From the cell containing the given text, extract its center point as (X, Y) coordinate. 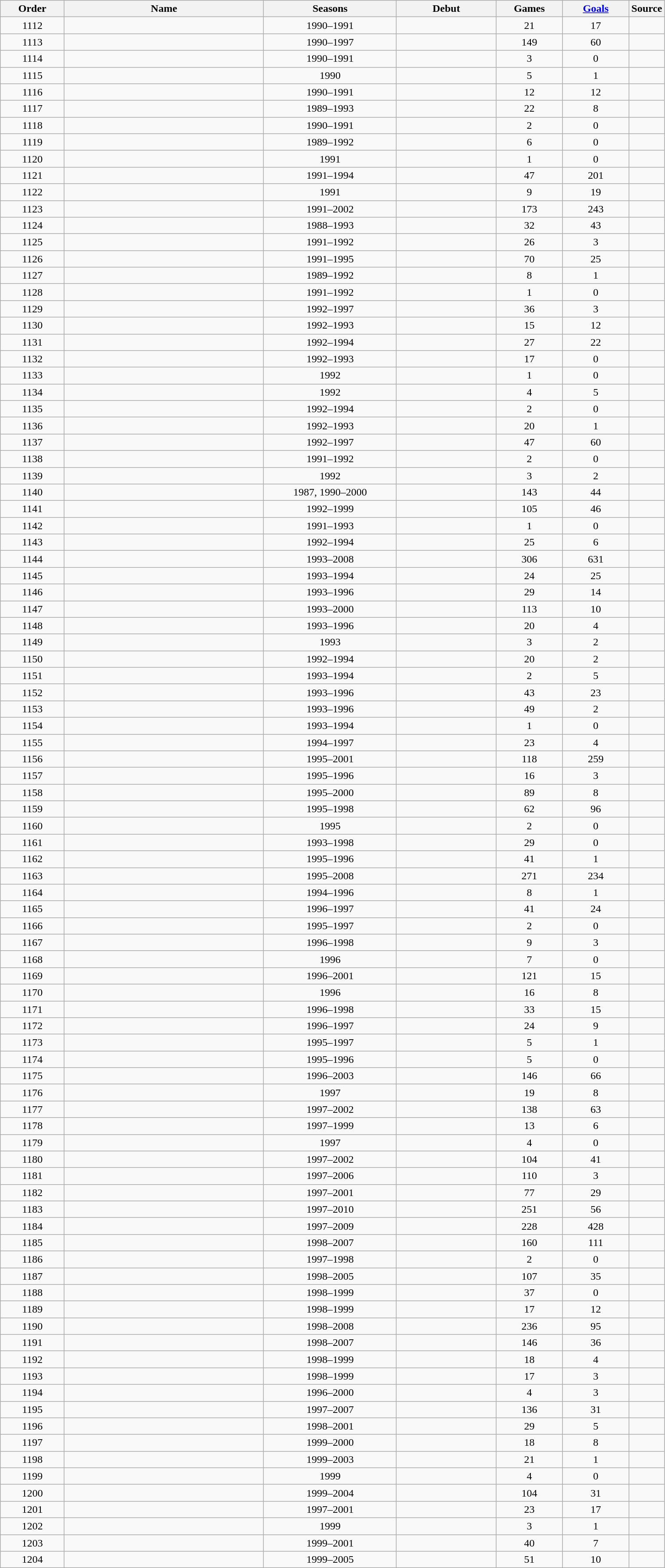
1189 (32, 1310)
44 (596, 492)
1989–1993 (330, 109)
1998–2005 (330, 1276)
1172 (32, 1026)
1132 (32, 359)
1129 (32, 309)
1158 (32, 793)
66 (596, 1076)
1168 (32, 959)
1124 (32, 226)
428 (596, 1226)
37 (530, 1293)
1136 (32, 425)
Games (530, 9)
1196 (32, 1426)
Debut (446, 9)
1992–1999 (330, 509)
1997–1999 (330, 1126)
1144 (32, 559)
1204 (32, 1560)
1170 (32, 992)
1145 (32, 576)
1167 (32, 942)
62 (530, 809)
1169 (32, 976)
1190 (32, 1326)
1988–1993 (330, 226)
70 (530, 259)
1188 (32, 1293)
1149 (32, 642)
228 (530, 1226)
236 (530, 1326)
1991–1995 (330, 259)
1113 (32, 42)
1126 (32, 259)
1112 (32, 25)
1119 (32, 142)
136 (530, 1409)
1131 (32, 342)
1118 (32, 125)
33 (530, 1009)
201 (596, 175)
1171 (32, 1009)
111 (596, 1242)
1192 (32, 1359)
35 (596, 1276)
1995–1998 (330, 809)
26 (530, 242)
Source (647, 9)
1997–2010 (330, 1209)
1191 (32, 1343)
46 (596, 509)
1161 (32, 842)
1991–2002 (330, 209)
32 (530, 226)
1147 (32, 609)
1199 (32, 1476)
Name (164, 9)
1195 (32, 1409)
1165 (32, 909)
1141 (32, 509)
14 (596, 592)
1994–1996 (330, 892)
1193 (32, 1376)
1999–2000 (330, 1443)
1173 (32, 1043)
1997–2007 (330, 1409)
95 (596, 1326)
1120 (32, 159)
1993–1998 (330, 842)
1181 (32, 1176)
1133 (32, 375)
1186 (32, 1259)
1990–1997 (330, 42)
1999–2001 (330, 1543)
118 (530, 759)
1993 (330, 642)
1125 (32, 242)
1139 (32, 475)
96 (596, 809)
40 (530, 1543)
1997–2006 (330, 1176)
1163 (32, 876)
234 (596, 876)
27 (530, 342)
1996–2000 (330, 1393)
1151 (32, 676)
1153 (32, 709)
1999–2003 (330, 1459)
Seasons (330, 9)
1148 (32, 626)
1166 (32, 926)
1177 (32, 1109)
1998–2008 (330, 1326)
1115 (32, 75)
1996–2003 (330, 1076)
271 (530, 876)
1140 (32, 492)
1152 (32, 692)
1991–1993 (330, 526)
1157 (32, 776)
1146 (32, 592)
1130 (32, 326)
1162 (32, 859)
1150 (32, 659)
1995–2008 (330, 876)
138 (530, 1109)
Order (32, 9)
1999–2005 (330, 1560)
1993–2000 (330, 609)
1138 (32, 459)
1134 (32, 392)
1998–2001 (330, 1426)
107 (530, 1276)
1202 (32, 1526)
121 (530, 976)
89 (530, 793)
1995–2000 (330, 793)
1135 (32, 409)
1993–2008 (330, 559)
1987, 1990–2000 (330, 492)
1187 (32, 1276)
1117 (32, 109)
306 (530, 559)
1994–1997 (330, 743)
1155 (32, 743)
160 (530, 1242)
1143 (32, 542)
1991–1994 (330, 175)
1123 (32, 209)
1182 (32, 1193)
77 (530, 1193)
149 (530, 42)
1997–2009 (330, 1226)
1180 (32, 1159)
1203 (32, 1543)
143 (530, 492)
1142 (32, 526)
1999–2004 (330, 1493)
1121 (32, 175)
1198 (32, 1459)
56 (596, 1209)
1178 (32, 1126)
1201 (32, 1509)
259 (596, 759)
1156 (32, 759)
251 (530, 1209)
1160 (32, 826)
1164 (32, 892)
1159 (32, 809)
13 (530, 1126)
1183 (32, 1209)
49 (530, 709)
105 (530, 509)
1154 (32, 726)
1185 (32, 1242)
110 (530, 1176)
1128 (32, 292)
51 (530, 1560)
1176 (32, 1093)
1127 (32, 276)
1200 (32, 1493)
1174 (32, 1059)
1116 (32, 92)
63 (596, 1109)
1175 (32, 1076)
113 (530, 609)
1194 (32, 1393)
243 (596, 209)
1996–2001 (330, 976)
631 (596, 559)
1990 (330, 75)
1995–2001 (330, 759)
1197 (32, 1443)
1114 (32, 59)
1995 (330, 826)
173 (530, 209)
Goals (596, 9)
1997–1998 (330, 1259)
1137 (32, 442)
1122 (32, 192)
1184 (32, 1226)
1179 (32, 1143)
